Capture the cell that displays the provided text and extract its [X, Y] central coordinate. 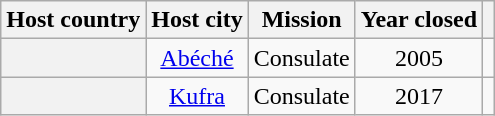
Host city [197, 20]
2017 [418, 96]
Abéché [197, 58]
Year closed [418, 20]
Kufra [197, 96]
2005 [418, 58]
Mission [302, 20]
Host country [74, 20]
